Capture the cell that displays the provided text and extract its [x, y] central coordinate. 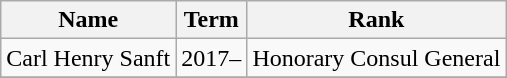
Honorary Consul General [376, 58]
Carl Henry Sanft [88, 58]
2017– [212, 58]
Name [88, 20]
Term [212, 20]
Rank [376, 20]
